Output the [X, Y] coordinate of the center of the cell containing the given text.  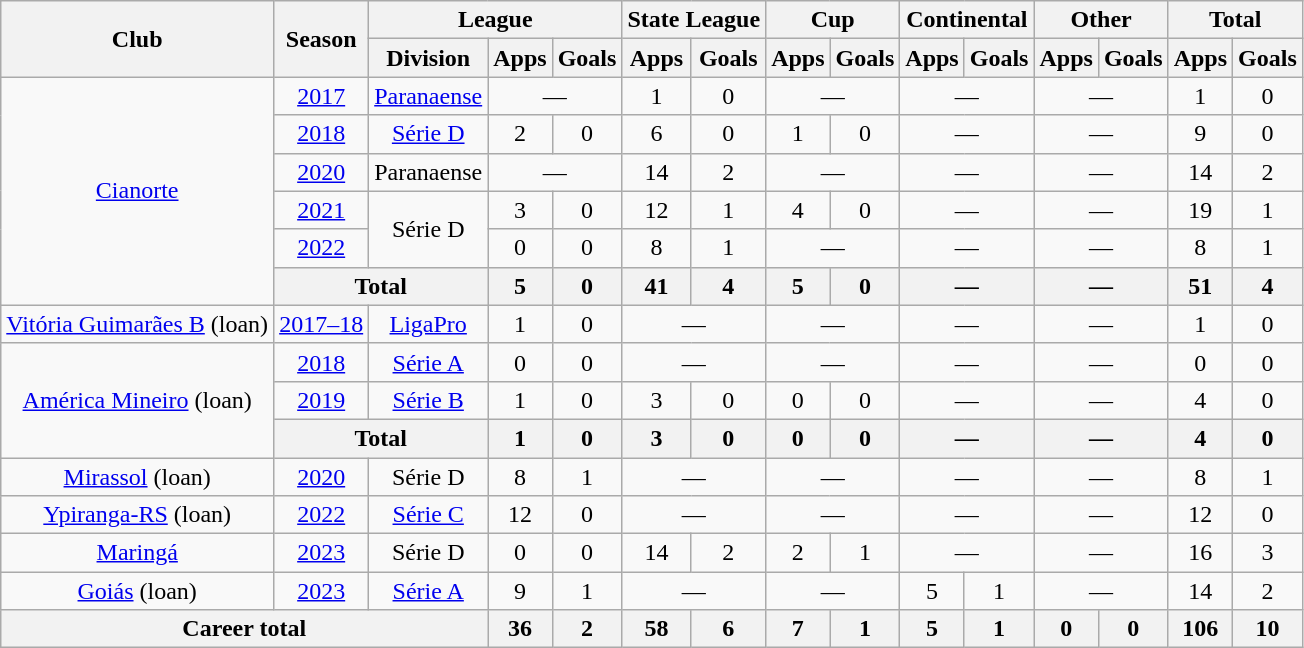
Continental [967, 20]
2019 [322, 400]
58 [656, 629]
Maringá [138, 553]
América Mineiro (loan) [138, 400]
7 [798, 629]
Other [1101, 20]
2017–18 [322, 324]
Season [322, 39]
16 [1200, 553]
Série C [428, 515]
League [496, 20]
Cup [833, 20]
Division [428, 58]
2017 [322, 96]
Goiás (loan) [138, 591]
Vitória Guimarães B (loan) [138, 324]
State League [694, 20]
Club [138, 39]
LigaPro [428, 324]
41 [656, 286]
10 [1268, 629]
Ypiranga-RS (loan) [138, 515]
51 [1200, 286]
106 [1200, 629]
36 [520, 629]
19 [1200, 210]
Série B [428, 400]
Career total [244, 629]
Mirassol (loan) [138, 477]
2021 [322, 210]
Cianorte [138, 191]
